Locate the cell with the specified text and output its [x, y] center coordinate. 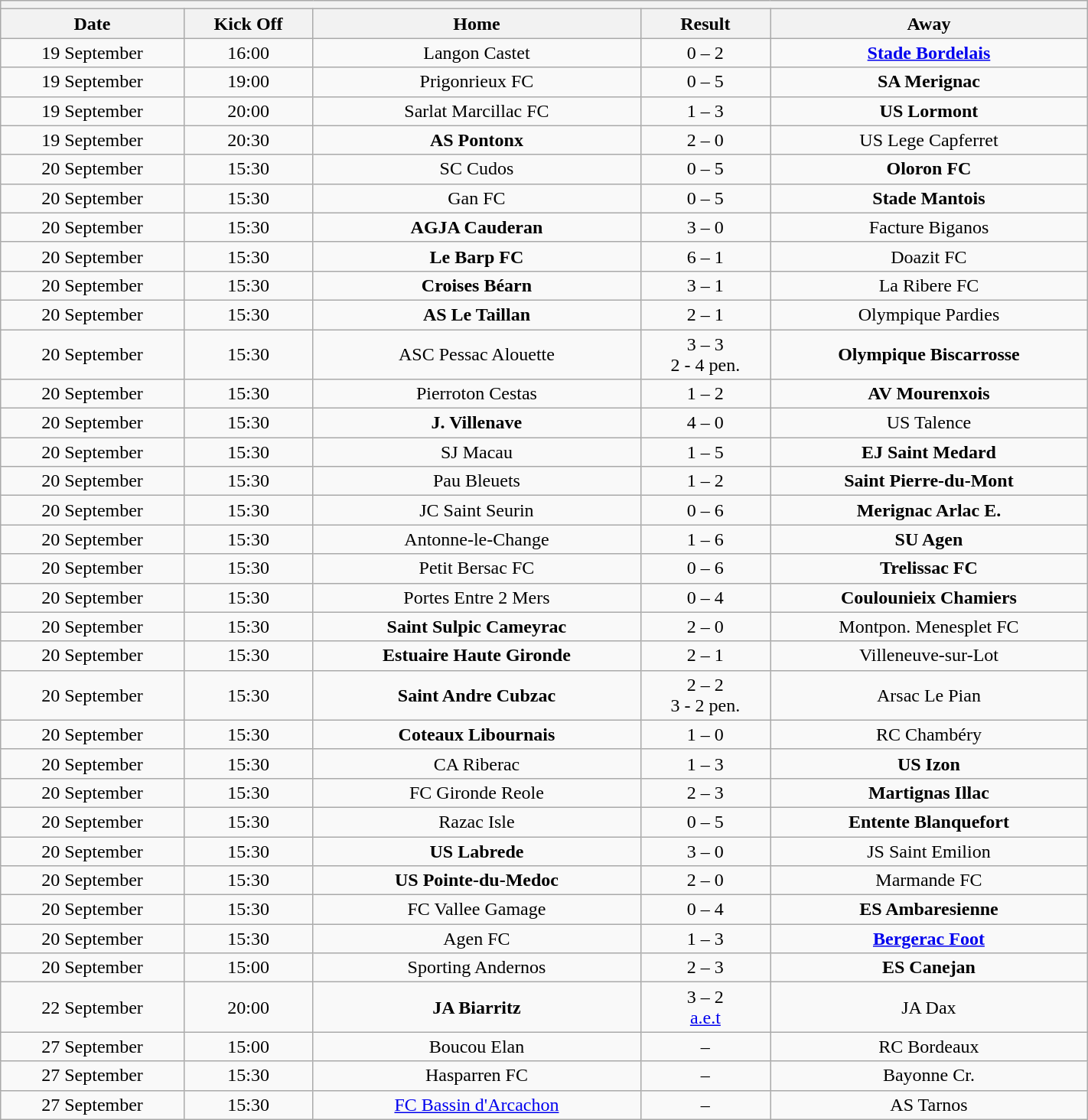
Home [477, 24]
20:30 [248, 140]
ES Ambaresienne [929, 910]
16:00 [248, 53]
Doazit FC [929, 256]
SA Merignac [929, 82]
Merignac Arlac E. [929, 510]
SJ Macau [477, 452]
Agen FC [477, 939]
Langon Castet [477, 53]
2 – 2 3 - 2 pen. [705, 695]
1 – 6 [705, 539]
Coulounieix Chamiers [929, 597]
Saint Pierre-du-Mont [929, 481]
Villeneuve-sur-Lot [929, 656]
Coteaux Libournais [477, 734]
Prigonrieux FC [477, 82]
Entente Blanquefort [929, 822]
AS Pontonx [477, 140]
19:00 [248, 82]
Portes Entre 2 Mers [477, 597]
ASC Pessac Alouette [477, 353]
FC Gironde Reole [477, 793]
4 – 0 [705, 423]
JS Saint Emilion [929, 851]
Gan FC [477, 198]
US Izon [929, 763]
22 September [93, 1007]
Stade Bordelais [929, 53]
Le Barp FC [477, 256]
Bayonne Cr. [929, 1076]
Oloron FC [929, 169]
1 – 0 [705, 734]
US Pointe-du-Medoc [477, 881]
SU Agen [929, 539]
Trelissac FC [929, 568]
CA Riberac [477, 763]
JA Biarritz [477, 1007]
Sporting Andernos [477, 968]
Antonne-le-Change [477, 539]
Petit Bersac FC [477, 568]
Saint Sulpic Cameyrac [477, 627]
Olympique Pardies [929, 314]
SC Cudos [477, 169]
US Talence [929, 423]
ES Canejan [929, 968]
US Labrede [477, 851]
Croises Béarn [477, 285]
Estuaire Haute Gironde [477, 656]
EJ Saint Medard [929, 452]
RC Bordeaux [929, 1047]
Pierroton Cestas [477, 394]
RC Chambéry [929, 734]
Arsac Le Pian [929, 695]
Razac Isle [477, 822]
Kick Off [248, 24]
AGJA Cauderan [477, 227]
Date [93, 24]
3 – 3 2 - 4 pen. [705, 353]
Martignas Illac [929, 793]
Hasparren FC [477, 1076]
Stade Mantois [929, 198]
Facture Biganos [929, 227]
AS Le Taillan [477, 314]
Olympique Biscarrosse [929, 353]
3 – 1 [705, 285]
AS Tarnos [929, 1105]
Bergerac Foot [929, 939]
JC Saint Seurin [477, 510]
Away [929, 24]
Pau Bleuets [477, 481]
J. Villenave [477, 423]
FC Bassin d'Arcachon [477, 1105]
0 – 2 [705, 53]
6 – 1 [705, 256]
La Ribere FC [929, 285]
AV Mourenxois [929, 394]
US Lormont [929, 111]
Sarlat Marcillac FC [477, 111]
Marmande FC [929, 881]
JA Dax [929, 1007]
Result [705, 24]
US Lege Capferret [929, 140]
FC Vallee Gamage [477, 910]
Saint Andre Cubzac [477, 695]
3 – 2 a.e.t [705, 1007]
Montpon. Menesplet FC [929, 627]
Boucou Elan [477, 1047]
1 – 5 [705, 452]
